Return [x, y] of the center of cell containing provided text 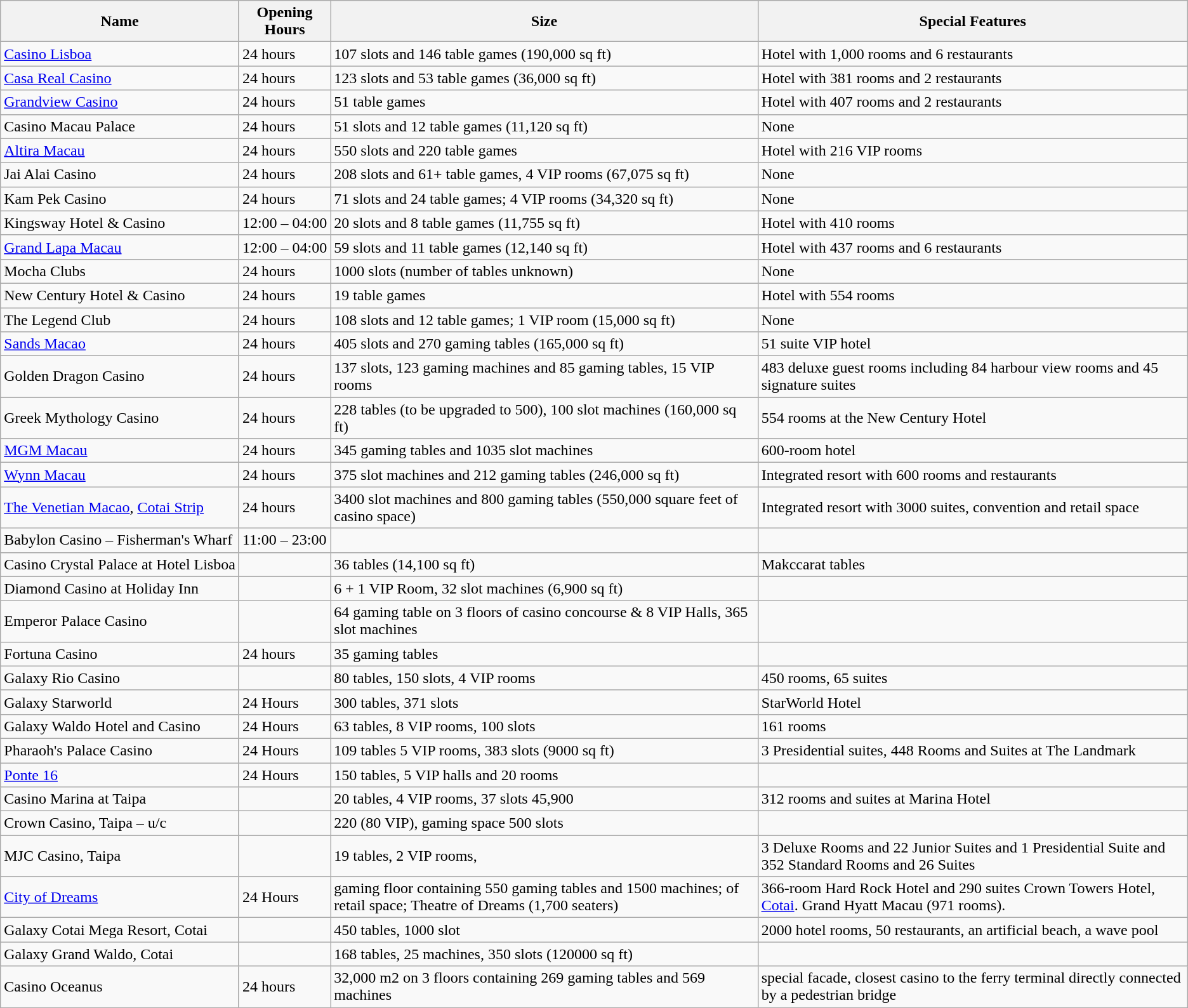
Grandview Casino [120, 102]
MJC Casino, Taipa [120, 856]
168 tables, 25 machines, 350 slots (120000 sq ft) [544, 954]
80 tables, 150 slots, 4 VIP rooms [544, 678]
Casino Lisboa [120, 54]
Kam Pek Casino [120, 199]
32,000 m2 on 3 floors containing 269 gaming tables and 569 machines [544, 986]
Galaxy Grand Waldo, Cotai [120, 954]
Integrated resort with 600 rooms and restaurants [972, 475]
StarWorld Hotel [972, 702]
Hotel with 1,000 rooms and 6 restaurants [972, 54]
19 table games [544, 295]
450 tables, 1000 slot [544, 930]
City of Dreams [120, 898]
554 rooms at the New Century Hotel [972, 418]
Integrated resort with 3000 suites, convention and retail space [972, 508]
405 slots and 270 gaming tables (165,000 sq ft) [544, 344]
Hotel with 410 rooms [972, 223]
Wynn Macau [120, 475]
345 gaming tables and 1035 slot machines [544, 451]
36 tables (14,100 sq ft) [544, 564]
Mocha Clubs [120, 271]
Makccarat tables [972, 564]
Galaxy Cotai Mega Resort, Cotai [120, 930]
51 slots and 12 table games (11,120 sq ft) [544, 126]
6 + 1 VIP Room, 32 slot machines (6,900 sq ft) [544, 588]
312 rooms and suites at Marina Hotel [972, 799]
3 Presidential suites, 448 Rooms and Suites at The Landmark [972, 750]
2000 hotel rooms, 50 restaurants, an artificial beach, a wave pool [972, 930]
The Venetian Macao, Cotai Strip [120, 508]
Casa Real Casino [120, 78]
Special Features [972, 22]
Emperor Palace Casino [120, 621]
20 tables, 4 VIP rooms, 37 slots 45,900 [544, 799]
Grand Lapa Macau [120, 247]
137 slots, 123 gaming machines and 85 gaming tables, 15 VIP rooms [544, 377]
51 suite VIP hotel [972, 344]
Ponte 16 [120, 775]
375 slot machines and 212 gaming tables (246,000 sq ft) [544, 475]
Casino Crystal Palace at Hotel Lisboa [120, 564]
483 deluxe guest rooms including 84 harbour view rooms and 45 signature suites [972, 377]
123 slots and 53 table games (36,000 sq ft) [544, 78]
220 (80 VIP), gaming space 500 slots [544, 823]
Galaxy Rio Casino [120, 678]
Name [120, 22]
Galaxy Waldo Hotel and Casino [120, 726]
Altira Macau [120, 150]
161 rooms [972, 726]
Kingsway Hotel & Casino [120, 223]
Galaxy Starworld [120, 702]
Golden Dragon Casino [120, 377]
3400 slot machines and 800 gaming tables (550,000 square feet of casino space) [544, 508]
19 tables, 2 VIP rooms, [544, 856]
59 slots and 11 table games (12,140 sq ft) [544, 247]
gaming floor containing 550 gaming tables and 1500 machines; of retail space; Theatre of Dreams (1,700 seaters) [544, 898]
208 slots and 61+ table games, 4 VIP rooms (67,075 sq ft) [544, 175]
Diamond Casino at Holiday Inn [120, 588]
Hotel with 407 rooms and 2 restaurants [972, 102]
Casino Macau Palace [120, 126]
20 slots and 8 table games (11,755 sq ft) [544, 223]
366-room Hard Rock Hotel and 290 suites Crown Towers Hotel, Cotai. Grand Hyatt Macau (971 rooms). [972, 898]
Hotel with 554 rooms [972, 295]
35 gaming tables [544, 654]
Jai Alai Casino [120, 175]
Opening Hours [284, 22]
Casino Oceanus [120, 986]
150 tables, 5 VIP halls and 20 rooms [544, 775]
228 tables (to be upgraded to 500), 100 slot machines (160,000 sq ft) [544, 418]
11:00 – 23:00 [284, 540]
Casino Marina at Taipa [120, 799]
The Legend Club [120, 319]
300 tables, 371 slots [544, 702]
51 table games [544, 102]
3 Deluxe Rooms and 22 Junior Suites and 1 Presidential Suite and 352 Standard Rooms and 26 Suites [972, 856]
Babylon Casino – Fisherman's Wharf [120, 540]
Crown Casino, Taipa – u/c [120, 823]
MGM Macau [120, 451]
109 tables 5 VIP rooms, 383 slots (9000 sq ft) [544, 750]
71 slots and 24 table games; 4 VIP rooms (34,320 sq ft) [544, 199]
Fortuna Casino [120, 654]
Size [544, 22]
600-room hotel [972, 451]
1000 slots (number of tables unknown) [544, 271]
108 slots and 12 table games; 1 VIP room (15,000 sq ft) [544, 319]
63 tables, 8 VIP rooms, 100 slots [544, 726]
Sands Macao [120, 344]
Pharaoh's Palace Casino [120, 750]
Greek Mythology Casino [120, 418]
special facade, closest casino to the ferry terminal directly connected by a pedestrian bridge [972, 986]
Hotel with 381 rooms and 2 restaurants [972, 78]
107 slots and 146 table games (190,000 sq ft) [544, 54]
550 slots and 220 table games [544, 150]
New Century Hotel & Casino [120, 295]
64 gaming table on 3 floors of casino concourse & 8 VIP Halls, 365 slot machines [544, 621]
Hotel with 216 VIP rooms [972, 150]
450 rooms, 65 suites [972, 678]
Hotel with 437 rooms and 6 restaurants [972, 247]
